Return the [X, Y] coordinate for the center point of the cell that contains the specified text.  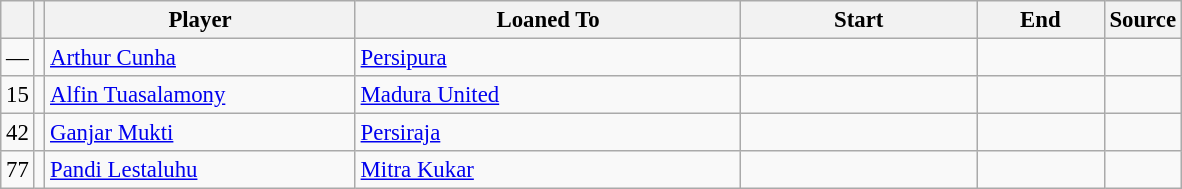
— [18, 58]
Player [200, 20]
Ganjar Mukti [200, 133]
Mitra Kukar [548, 170]
77 [18, 170]
Alfin Tuasalamony [200, 95]
Loaned To [548, 20]
42 [18, 133]
Persipura [548, 58]
Arthur Cunha [200, 58]
Source [1142, 20]
Madura United [548, 95]
Persiraja [548, 133]
Start [859, 20]
End [1040, 20]
15 [18, 95]
Pandi Lestaluhu [200, 170]
